Identify which cell holds the provided text, then report its (x, y) central coordinate. 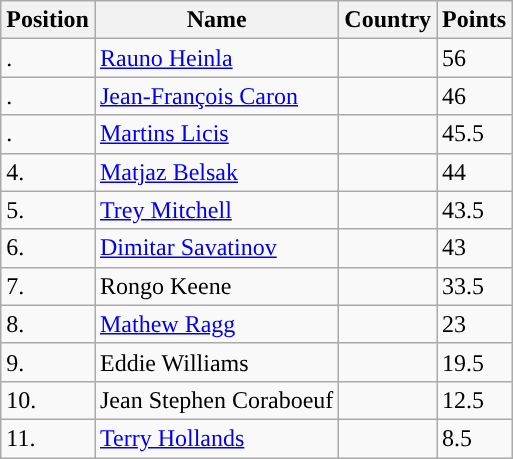
Country (388, 20)
43.5 (474, 210)
23 (474, 324)
8.5 (474, 438)
45.5 (474, 134)
Trey Mitchell (216, 210)
33.5 (474, 286)
Jean Stephen Coraboeuf (216, 400)
12.5 (474, 400)
10. (48, 400)
4. (48, 172)
Name (216, 20)
Eddie Williams (216, 362)
5. (48, 210)
46 (474, 96)
Terry Hollands (216, 438)
8. (48, 324)
56 (474, 58)
7. (48, 286)
11. (48, 438)
6. (48, 248)
19.5 (474, 362)
Jean-François Caron (216, 96)
Dimitar Savatinov (216, 248)
Position (48, 20)
Mathew Ragg (216, 324)
Points (474, 20)
9. (48, 362)
Rauno Heinla (216, 58)
Rongo Keene (216, 286)
Matjaz Belsak (216, 172)
43 (474, 248)
Martins Licis (216, 134)
44 (474, 172)
